Output the (X, Y) coordinate of the center of the cell containing the given text.  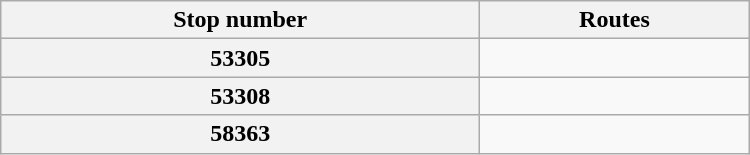
53305 (240, 58)
53308 (240, 96)
Stop number (240, 20)
58363 (240, 134)
Routes (615, 20)
